Pinpoint the cell where the given text exists, returning its [X, Y] midpoint coordinate. 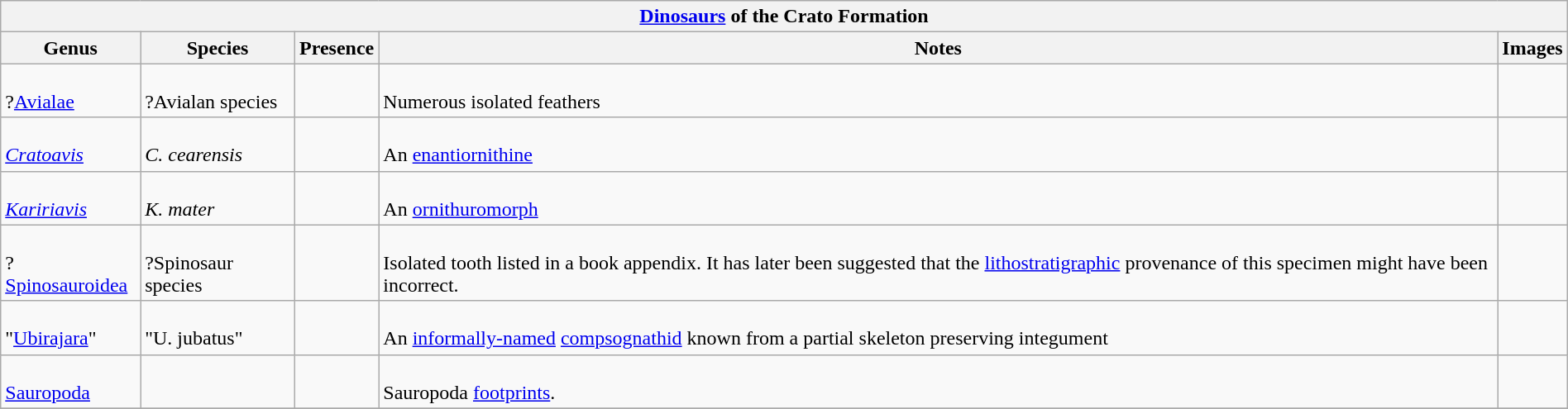
?Avialan species [218, 91]
"U. jubatus" [218, 327]
Species [218, 48]
?Spinosauroidea [71, 263]
Numerous isolated feathers [938, 91]
Presence [337, 48]
Cratoavis [71, 144]
Kaririavis [71, 198]
An informally-named compsognathid known from a partial skeleton preserving integument [938, 327]
K. mater [218, 198]
"Ubirajara" [71, 327]
Images [1532, 48]
An enantiornithine [938, 144]
Sauropoda [71, 382]
Dinosaurs of the Crato Formation [784, 17]
?Avialae [71, 91]
Sauropoda footprints. [938, 382]
Notes [938, 48]
?Spinosaur species [218, 263]
C. cearensis [218, 144]
Genus [71, 48]
An ornithuromorph [938, 198]
